Extract the (X, Y) coordinate from the center of the cell holding the provided text.  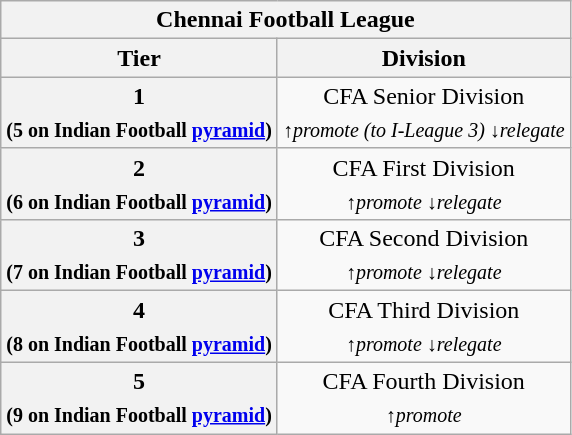
5(9 on Indian Football pyramid) (140, 398)
CFA Third Division↑promote ↓relegate (424, 326)
CFA Second Division↑promote ↓relegate (424, 256)
Chennai Football League (286, 20)
3(7 on Indian Football pyramid) (140, 256)
4(8 on Indian Football pyramid) (140, 326)
CFA Fourth Division↑promote (424, 398)
2(6 on Indian Football pyramid) (140, 184)
1(5 on Indian Football pyramid) (140, 112)
Tier (140, 58)
CFA First Division↑promote ↓relegate (424, 184)
Division (424, 58)
CFA Senior Division↑promote (to I-League 3) ↓relegate (424, 112)
